From the cell containing the given text, extract its center point as (x, y) coordinate. 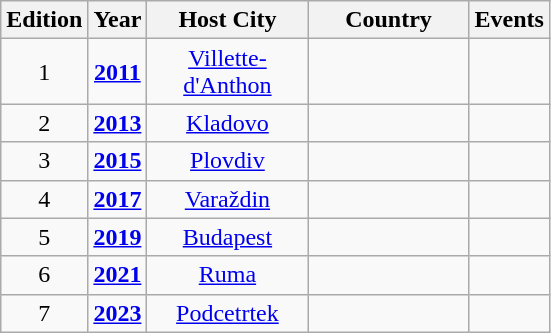
3 (44, 161)
5 (44, 237)
2015 (118, 161)
7 (44, 313)
1 (44, 72)
Varaždin (228, 199)
Ruma (228, 275)
Kladovo (228, 123)
Host City (228, 20)
Events (509, 20)
2023 (118, 313)
2 (44, 123)
2013 (118, 123)
Edition (44, 20)
Villette-d'Anthon (228, 72)
6 (44, 275)
Year (118, 20)
2021 (118, 275)
Budapest (228, 237)
Country (388, 20)
2017 (118, 199)
Plovdiv (228, 161)
2019 (118, 237)
4 (44, 199)
Podcetrtek (228, 313)
2011 (118, 72)
